Capture the cell that displays the provided text and extract its (x, y) central coordinate. 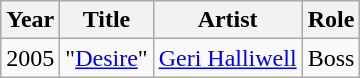
"Desire" (106, 58)
Role (331, 20)
Year (30, 20)
2005 (30, 58)
Geri Halliwell (228, 58)
Boss (331, 58)
Artist (228, 20)
Title (106, 20)
